Provide the (x, y) coordinate of the cell's center where the given text is located.  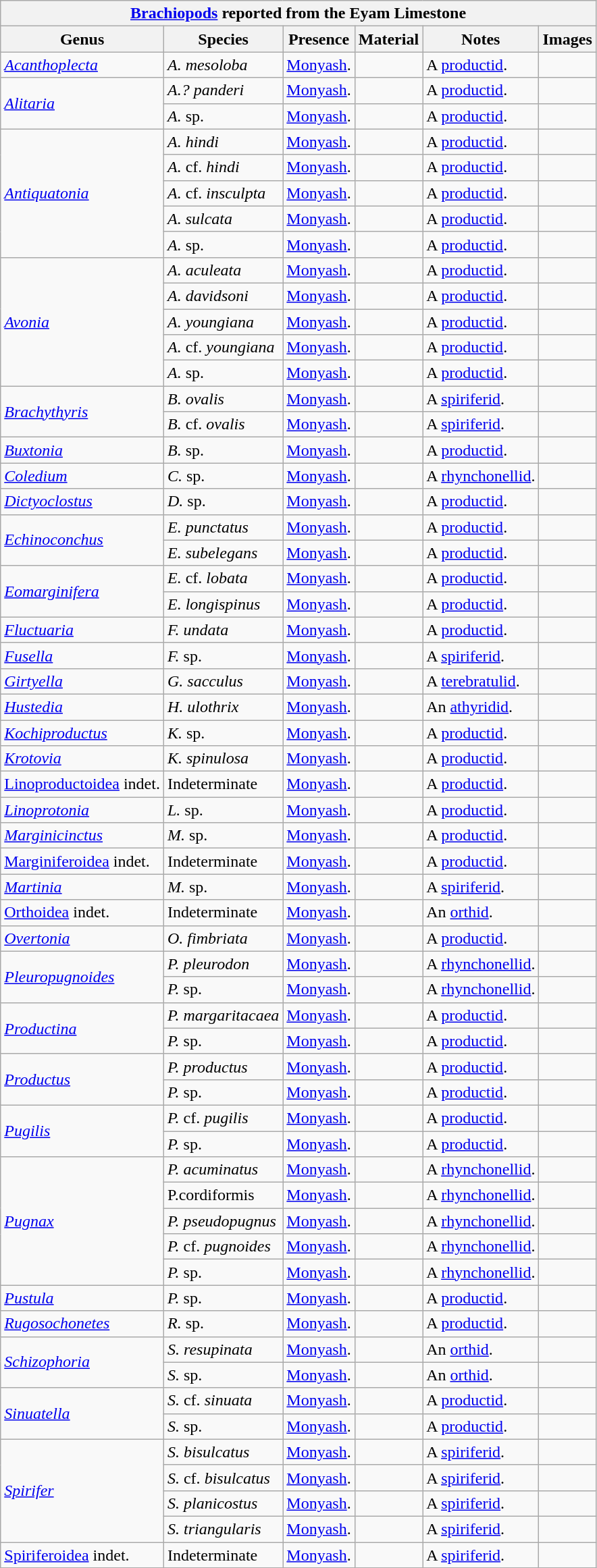
F. sp. (223, 655)
S. cf. bisulcatus (223, 1478)
P. cf. pugnoides (223, 1247)
P. productus (223, 1066)
G. sacculus (223, 681)
Productina (82, 1028)
Pugilis (82, 1131)
S. resupinata (223, 1349)
Antiquatonia (82, 193)
Eomarginifera (82, 591)
A. cf. insculpta (223, 193)
B. cf. ovalis (223, 425)
Marginiferoidea indet. (82, 861)
Marginicinctus (82, 836)
S. bisulcatus (223, 1452)
Material (388, 39)
Girtyella (82, 681)
Spirifer (82, 1490)
Orthoidea indet. (82, 913)
Coledium (82, 476)
Overtonia (82, 938)
Avonia (82, 321)
Rugosochonetes (82, 1324)
D. sp. (223, 502)
R. sp. (223, 1324)
An athyridid. (481, 707)
Spiriferoidea indet. (82, 1555)
P. margaritacaea (223, 1015)
Pugnax (82, 1221)
Sinuatella (82, 1413)
Buxtonia (82, 450)
Linoprotonia (82, 810)
A. aculeata (223, 270)
E. punctatus (223, 527)
A. sulcata (223, 219)
S. triangularis (223, 1529)
Schizophoria (82, 1362)
P. pseudopugnus (223, 1221)
Acanthoplecta (82, 65)
Martinia (82, 887)
Krotovia (82, 759)
A. youngiana (223, 322)
Pustula (82, 1298)
E. subelegans (223, 553)
Productus (82, 1079)
P. pleurodon (223, 964)
Echinoconchus (82, 540)
Linoproductoidea indet. (82, 784)
A. mesoloba (223, 65)
K. sp. (223, 732)
A. hindi (223, 142)
C. sp. (223, 476)
P.cordiformis (223, 1195)
F. undata (223, 630)
L. sp. (223, 810)
S. planicostus (223, 1503)
A terebratulid. (481, 681)
A.? panderi (223, 90)
A. cf. youngiana (223, 348)
P. acuminatus (223, 1170)
Alitaria (82, 103)
Brachythyris (82, 412)
P. cf. pugilis (223, 1118)
Fluctuaria (82, 630)
E. longispinus (223, 604)
O. fimbriata (223, 938)
Hustedia (82, 707)
S. cf. sinuata (223, 1401)
Pleuropugnoides (82, 977)
Images (567, 39)
Notes (481, 39)
K. spinulosa (223, 759)
Kochiproductus (82, 732)
Presence (319, 39)
B. sp. (223, 450)
Dictyoclostus (82, 502)
Fusella (82, 655)
Genus (82, 39)
A. davidsoni (223, 296)
Species (223, 39)
A. cf. hindi (223, 167)
H. ulothrix (223, 707)
E. cf. lobata (223, 578)
Brachiopods reported from the Eyam Limestone (298, 13)
B. ovalis (223, 399)
